Find where the given text appears and provide that cell's center as (X, Y) coordinate. 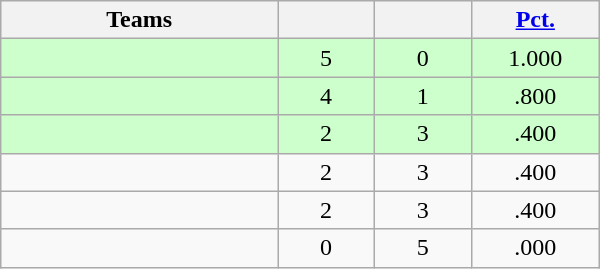
.000 (535, 248)
4 (326, 96)
Pct. (535, 20)
1.000 (535, 58)
.800 (535, 96)
Teams (140, 20)
1 (422, 96)
